For the text-containing cell, return its midpoint in [X, Y] coordinate format. 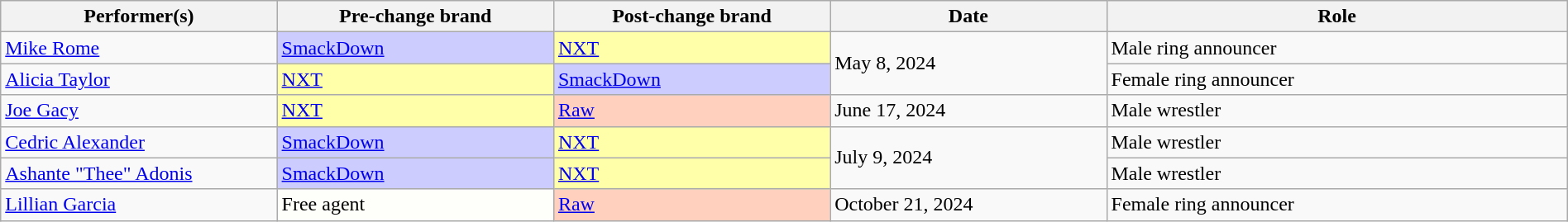
Male ring announcer [1336, 48]
Alicia Taylor [139, 79]
Free agent [415, 205]
May 8, 2024 [968, 64]
Post-change brand [691, 17]
Cedric Alexander [139, 142]
Date [968, 17]
Pre-change brand [415, 17]
Performer(s) [139, 17]
Role [1336, 17]
Joe Gacy [139, 111]
July 9, 2024 [968, 158]
Lillian Garcia [139, 205]
Ashante "Thee" Adonis [139, 173]
October 21, 2024 [968, 205]
Mike Rome [139, 48]
June 17, 2024 [968, 111]
